Return (x, y) of the center of cell containing provided text 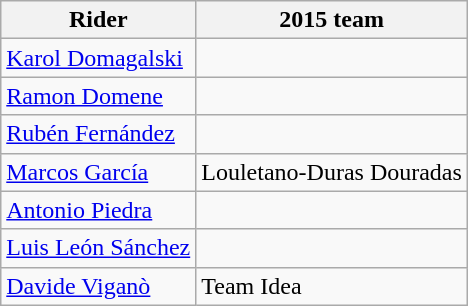
Team Idea (332, 286)
Rubén Fernández (98, 134)
Louletano-Duras Douradas (332, 172)
Marcos García (98, 172)
Karol Domagalski (98, 58)
Luis León Sánchez (98, 248)
Davide Viganò (98, 286)
Ramon Domene (98, 96)
2015 team (332, 20)
Rider (98, 20)
Antonio Piedra (98, 210)
